From the cell containing the given text, extract its center point as (X, Y) coordinate. 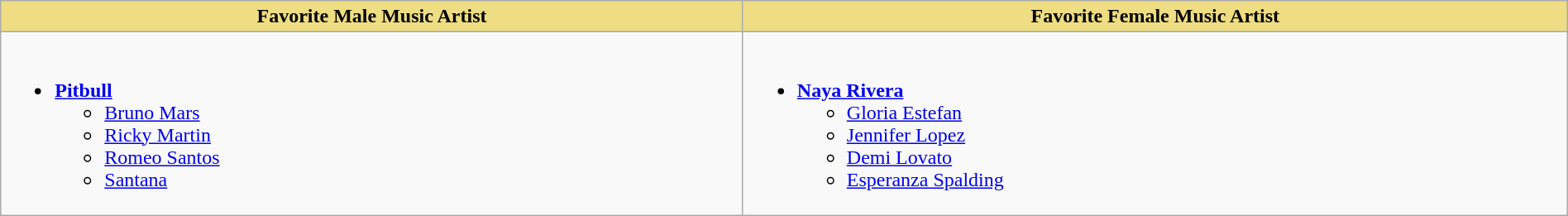
Favorite Female Music Artist (1154, 17)
Naya RiveraGloria EstefanJennifer LopezDemi LovatoEsperanza Spalding (1154, 124)
Favorite Male Music Artist (372, 17)
PitbullBruno MarsRicky MartinRomeo SantosSantana (372, 124)
